For the text-containing cell, return its midpoint in (X, Y) coordinate format. 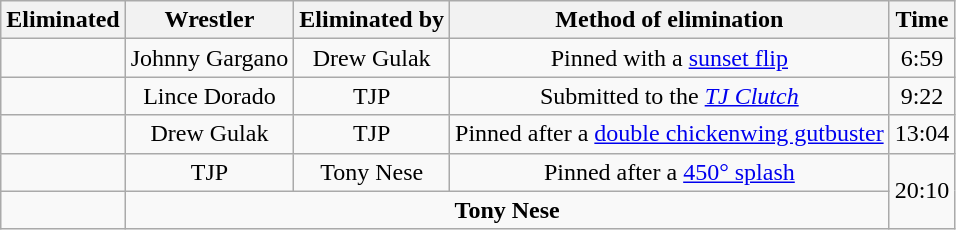
Johnny Gargano (210, 58)
Pinned after a 450° splash (670, 172)
6:59 (922, 58)
Time (922, 20)
Wrestler (210, 20)
9:22 (922, 96)
Lince Dorado (210, 96)
Eliminated (63, 20)
Method of elimination (670, 20)
Pinned after a double chickenwing gutbuster (670, 134)
Eliminated by (372, 20)
Pinned with a sunset flip (670, 58)
Submitted to the TJ Clutch (670, 96)
20:10 (922, 191)
13:04 (922, 134)
